Find where the given text appears and provide that cell's center as [X, Y] coordinate. 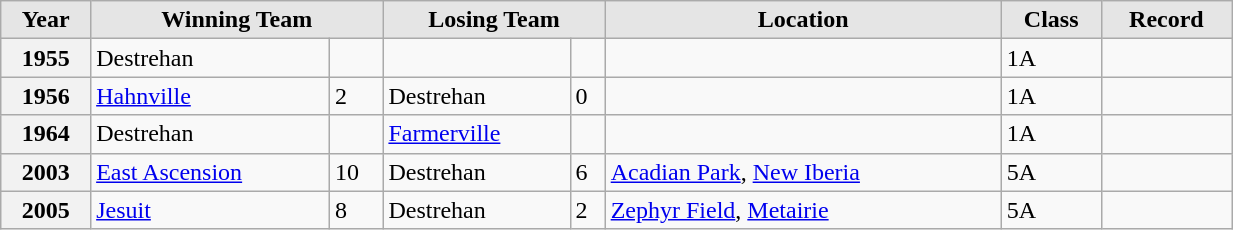
Location [803, 20]
Losing Team [494, 20]
Winning Team [237, 20]
8 [356, 210]
2003 [46, 172]
6 [588, 172]
0 [588, 96]
Class [1051, 20]
Year [46, 20]
Record [1166, 20]
Farmerville [476, 134]
Jesuit [210, 210]
Acadian Park, New Iberia [803, 172]
1964 [46, 134]
1956 [46, 96]
Hahnville [210, 96]
Zephyr Field, Metairie [803, 210]
1955 [46, 58]
East Ascension [210, 172]
2005 [46, 210]
10 [356, 172]
